Output the (X, Y) coordinate of the center of the cell containing the given text.  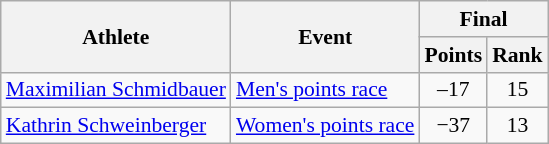
Points (453, 55)
Athlete (116, 36)
15 (518, 90)
Men's points race (326, 90)
–17 (453, 90)
Maximilian Schmidbauer (116, 90)
−37 (453, 126)
Kathrin Schweinberger (116, 126)
Final (483, 19)
Rank (518, 55)
Women's points race (326, 126)
13 (518, 126)
Event (326, 36)
